Locate the cell with the specified text and output its [X, Y] center coordinate. 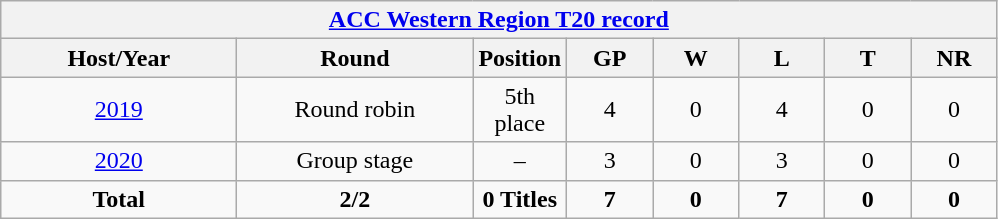
NR [954, 58]
2/2 [355, 199]
5th place [520, 110]
T [868, 58]
0 Titles [520, 199]
Host/Year [119, 58]
ACC Western Region T20 record [499, 20]
L [782, 58]
Total [119, 199]
2020 [119, 161]
W [696, 58]
Round robin [355, 110]
2019 [119, 110]
Position [520, 58]
Group stage [355, 161]
– [520, 161]
GP [610, 58]
Round [355, 58]
